Capture the cell that displays the provided text and extract its (X, Y) central coordinate. 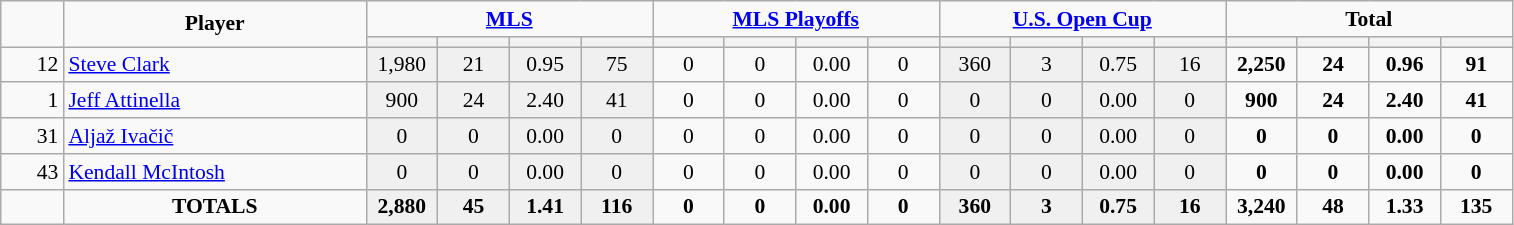
1,980 (402, 65)
2,250 (1262, 65)
Player (214, 24)
116 (617, 207)
43 (32, 172)
0.96 (1405, 65)
MLS Playoffs (795, 19)
1.33 (1405, 207)
31 (32, 136)
2,880 (402, 207)
TOTALS (214, 207)
MLS (509, 19)
Aljaž Ivačič (214, 136)
Jeff Attinella (214, 101)
0.95 (545, 65)
12 (32, 65)
1.41 (545, 207)
75 (617, 65)
45 (474, 207)
21 (474, 65)
Steve Clark (214, 65)
U.S. Open Cup (1082, 19)
91 (1476, 65)
Total (1369, 19)
48 (1333, 207)
Kendall McIntosh (214, 172)
3,240 (1262, 207)
135 (1476, 207)
1 (32, 101)
